Capture the cell that displays the provided text and extract its [x, y] central coordinate. 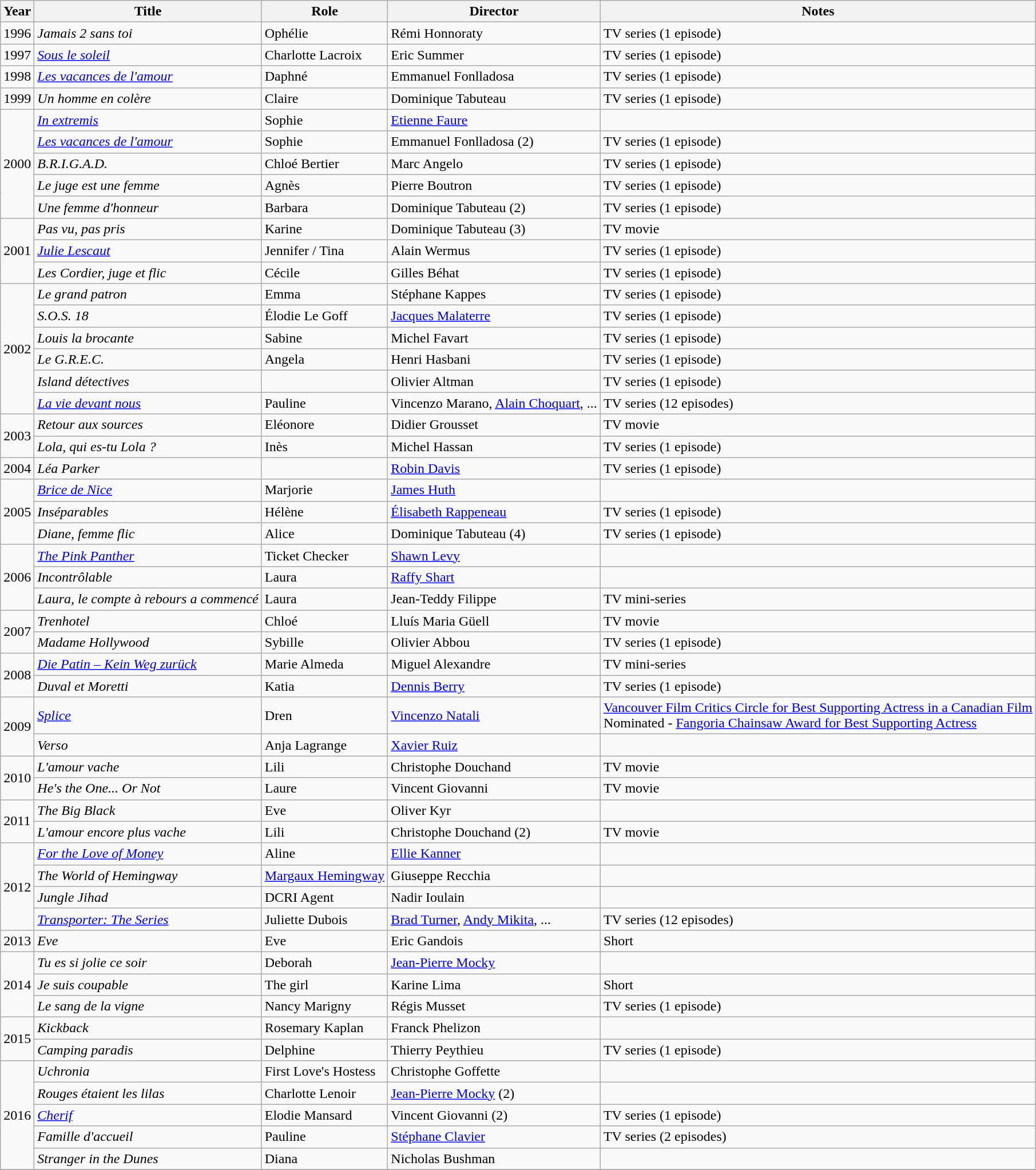
Stéphane Kappes [494, 295]
Claire [325, 98]
Inès [325, 447]
Duval et Moretti [148, 686]
Inséparables [148, 512]
Jamais 2 sans toi [148, 33]
Angela [325, 360]
Dominique Tabuteau (4) [494, 534]
Incontrôlable [148, 577]
Elodie Mansard [325, 1115]
Marie Almeda [325, 664]
Camping paradis [148, 1050]
Die Patin – Kein Weg zurück [148, 664]
Emmanuel Fonlladosa (2) [494, 142]
Les Cordier, juge et flic [148, 273]
Diane, femme flic [148, 534]
Hélène [325, 512]
Madame Hollywood [148, 643]
Retour aux sources [148, 425]
Le juge est une femme [148, 185]
Katia [325, 686]
The Pink Panther [148, 555]
Vincent Giovanni (2) [494, 1115]
He's the One... Or Not [148, 789]
La vie devant nous [148, 403]
Le grand patron [148, 295]
Nancy Marigny [325, 1006]
Delphine [325, 1050]
The Big Black [148, 810]
Role [325, 11]
Margaux Hemingway [325, 875]
Nicholas Bushman [494, 1159]
2014 [17, 984]
1996 [17, 33]
Jean-Teddy Filippe [494, 599]
Michel Favart [494, 338]
The World of Hemingway [148, 875]
Eric Gandois [494, 941]
L'amour encore plus vache [148, 832]
Vincenzo Natali [494, 716]
Brad Turner, Andy Mikita, ... [494, 919]
2001 [17, 250]
2009 [17, 726]
Pas vu, pas pris [148, 229]
Splice [148, 716]
The girl [325, 984]
Stéphane Clavier [494, 1137]
First Love's Hostess [325, 1072]
Dominique Tabuteau (2) [494, 207]
Cherif [148, 1115]
Raffy Shart [494, 577]
Karine [325, 229]
Jacques Malaterre [494, 316]
Etienne Faure [494, 120]
Shawn Levy [494, 555]
Ellie Kanner [494, 854]
Marjorie [325, 490]
L'amour vache [148, 767]
2016 [17, 1115]
Jean-Pierre Mocky (2) [494, 1093]
Élisabeth Rappeneau [494, 512]
Le sang de la vigne [148, 1006]
Michel Hassan [494, 447]
Rosemary Kaplan [325, 1028]
Brice de Nice [148, 490]
Christophe Douchand (2) [494, 832]
Miguel Alexandre [494, 664]
Giuseppe Recchia [494, 875]
Pierre Boutron [494, 185]
Alain Wermus [494, 250]
2006 [17, 577]
Nadir Ioulain [494, 897]
Diana [325, 1159]
Island détectives [148, 381]
Charlotte Lenoir [325, 1093]
2003 [17, 436]
Didier Grousset [494, 425]
Lola, qui es-tu Lola ? [148, 447]
Cécile [325, 273]
Transporter: The Series [148, 919]
2013 [17, 941]
Julie Lescaut [148, 250]
Agnès [325, 185]
Chloé [325, 620]
Jungle Jihad [148, 897]
In extremis [148, 120]
Franck Phelizon [494, 1028]
Stranger in the Dunes [148, 1159]
Karine Lima [494, 984]
Rémi Honnoraty [494, 33]
Emma [325, 295]
2000 [17, 164]
2002 [17, 349]
Henri Hasbani [494, 360]
Ophélie [325, 33]
2007 [17, 631]
Barbara [325, 207]
Jennifer / Tina [325, 250]
Charlotte Lacroix [325, 55]
Vincent Giovanni [494, 789]
Trenhotel [148, 620]
Uchronia [148, 1072]
Le G.R.E.C. [148, 360]
Chloé Bertier [325, 164]
Rouges étaient les lilas [148, 1093]
Dennis Berry [494, 686]
Oliver Kyr [494, 810]
TV series (2 episodes) [818, 1137]
James Huth [494, 490]
1998 [17, 77]
Vincenzo Marano, Alain Choquart, ... [494, 403]
Vancouver Film Critics Circle for Best Supporting Actress in a Canadian FilmNominated - Fangoria Chainsaw Award for Best Supporting Actress [818, 716]
Robin Davis [494, 468]
Xavier Ruiz [494, 745]
Élodie Le Goff [325, 316]
2012 [17, 886]
Title [148, 11]
Une femme d'honneur [148, 207]
Tu es si jolie ce soir [148, 962]
Alice [325, 534]
Ticket Checker [325, 555]
Dominique Tabuteau [494, 98]
Christophe Douchand [494, 767]
2010 [17, 778]
For the Love of Money [148, 854]
Olivier Altman [494, 381]
2015 [17, 1039]
2005 [17, 512]
2011 [17, 821]
Daphné [325, 77]
2008 [17, 675]
B.R.I.G.A.D. [148, 164]
Laure [325, 789]
Sybille [325, 643]
Louis la brocante [148, 338]
Marc Angelo [494, 164]
Christophe Goffette [494, 1072]
Lluís Maria Güell [494, 620]
S.O.S. 18 [148, 316]
1997 [17, 55]
Deborah [325, 962]
Sous le soleil [148, 55]
Year [17, 11]
Emmanuel Fonlladosa [494, 77]
Juliette Dubois [325, 919]
Director [494, 11]
Kickback [148, 1028]
1999 [17, 98]
Léa Parker [148, 468]
Dren [325, 716]
Anja Lagrange [325, 745]
Thierry Peythieu [494, 1050]
Eléonore [325, 425]
Dominique Tabuteau (3) [494, 229]
Olivier Abbou [494, 643]
Notes [818, 11]
Laura, le compte à rebours a commencé [148, 599]
Régis Musset [494, 1006]
Gilles Béhat [494, 273]
Aline [325, 854]
Je suis coupable [148, 984]
DCRI Agent [325, 897]
Sabine [325, 338]
Famille d'accueil [148, 1137]
Verso [148, 745]
Eric Summer [494, 55]
Un homme en colère [148, 98]
Jean-Pierre Mocky [494, 962]
2004 [17, 468]
